For the text-containing cell, return its midpoint in [x, y] coordinate format. 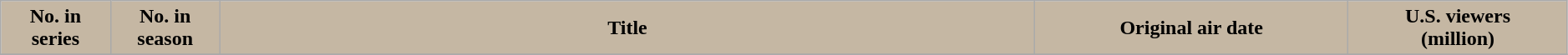
No. inseries [55, 28]
Title [627, 28]
U.S. viewers(million) [1459, 28]
No. inseason [165, 28]
Original air date [1191, 28]
